Identify which cell holds the provided text, then report its [X, Y] central coordinate. 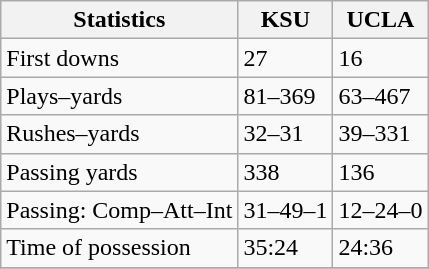
Time of possession [120, 248]
Plays–yards [120, 96]
27 [286, 58]
31–49–1 [286, 210]
Passing yards [120, 172]
Passing: Comp–Att–Int [120, 210]
81–369 [286, 96]
39–331 [380, 134]
Statistics [120, 20]
16 [380, 58]
136 [380, 172]
24:36 [380, 248]
63–467 [380, 96]
UCLA [380, 20]
35:24 [286, 248]
First downs [120, 58]
12–24–0 [380, 210]
KSU [286, 20]
32–31 [286, 134]
Rushes–yards [120, 134]
338 [286, 172]
